For the text-containing cell, return its midpoint in (x, y) coordinate format. 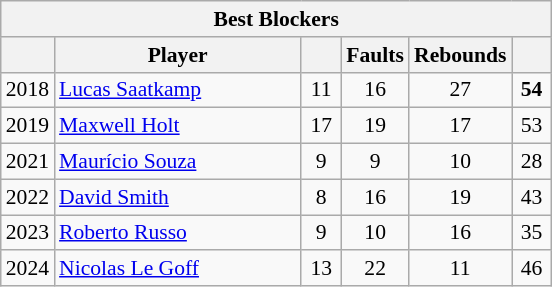
2018 (28, 90)
2021 (28, 162)
Rebounds (460, 55)
Roberto Russo (178, 233)
Maxwell Holt (178, 126)
22 (375, 269)
Maurício Souza (178, 162)
Lucas Saatkamp (178, 90)
2022 (28, 197)
8 (321, 197)
Best Blockers (276, 19)
43 (532, 197)
54 (532, 90)
53 (532, 126)
2019 (28, 126)
2023 (28, 233)
David Smith (178, 197)
Nicolas Le Goff (178, 269)
2024 (28, 269)
Faults (375, 55)
Player (178, 55)
13 (321, 269)
46 (532, 269)
28 (532, 162)
35 (532, 233)
27 (460, 90)
